For the text-containing cell, return its midpoint in [X, Y] coordinate format. 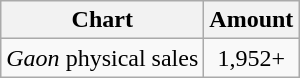
1,952+ [252, 58]
Gaon physical sales [102, 58]
Chart [102, 20]
Amount [252, 20]
